Detect which cell encompasses the target text, then output its [x, y] center coordinate. 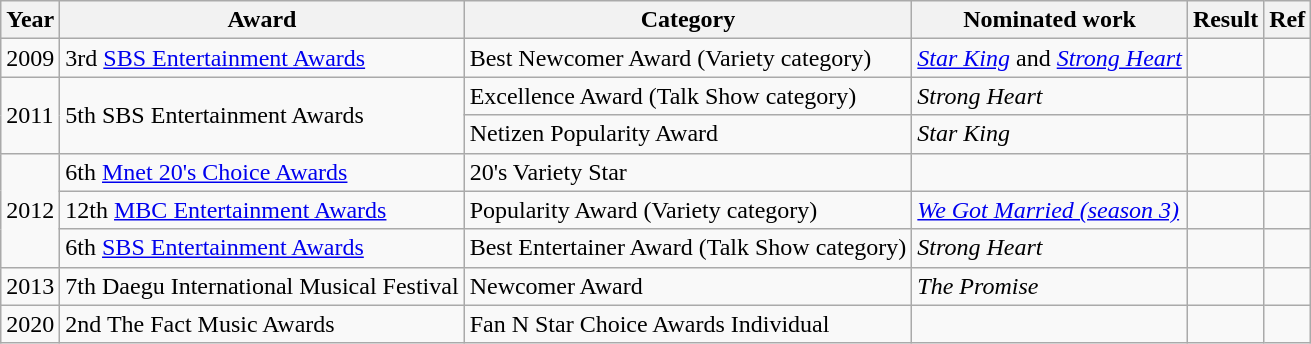
2nd The Fact Music Awards [262, 324]
6th Mnet 20's Choice Awards [262, 172]
5th SBS Entertainment Awards [262, 115]
7th Daegu International Musical Festival [262, 286]
Best Entertainer Award (Talk Show category) [688, 248]
The Promise [1050, 286]
Award [262, 20]
Category [688, 20]
Ref [1288, 20]
Best Newcomer Award (Variety category) [688, 58]
12th MBC Entertainment Awards [262, 210]
Newcomer Award [688, 286]
2012 [30, 210]
Result [1225, 20]
Netizen Popularity Award [688, 134]
2009 [30, 58]
Star King [1050, 134]
Year [30, 20]
Nominated work [1050, 20]
3rd SBS Entertainment Awards [262, 58]
2020 [30, 324]
2011 [30, 115]
20's Variety Star [688, 172]
Fan N Star Choice Awards Individual [688, 324]
2013 [30, 286]
6th SBS Entertainment Awards [262, 248]
We Got Married (season 3) [1050, 210]
Star King and Strong Heart [1050, 58]
Excellence Award (Talk Show category) [688, 96]
Popularity Award (Variety category) [688, 210]
